Identify which cell holds the provided text, then report its (x, y) central coordinate. 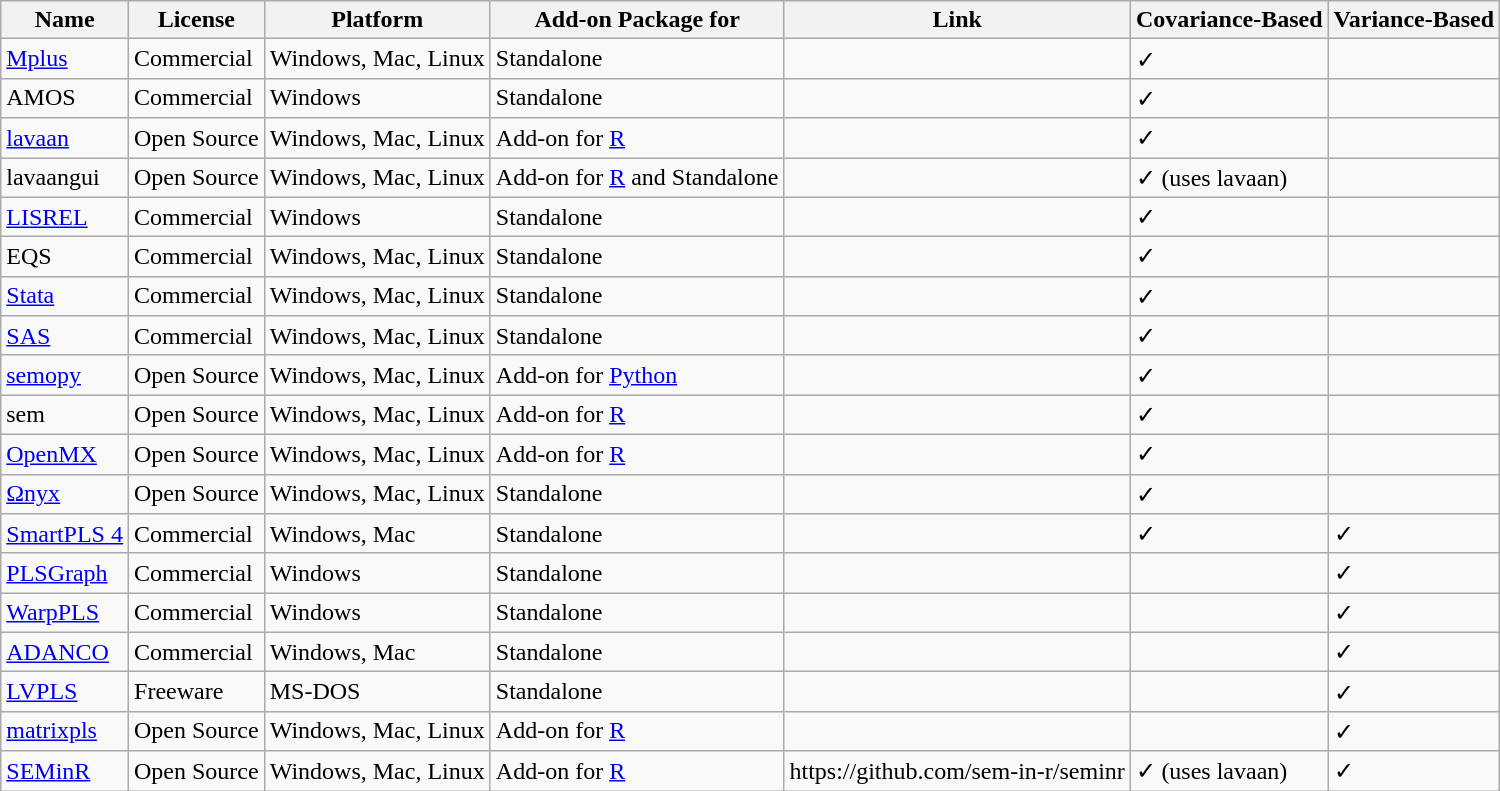
lavaan (65, 138)
OpenMX (65, 454)
SEMinR (65, 771)
MS-DOS (377, 692)
LISREL (65, 217)
LVPLS (65, 692)
Variance-Based (1414, 20)
PLSGraph (65, 573)
ADANCO (65, 652)
EQS (65, 257)
SmartPLS 4 (65, 534)
Add-on Package for (637, 20)
WarpPLS (65, 613)
matrixpls (65, 731)
Link (957, 20)
Covariance-Based (1229, 20)
Name (65, 20)
Stata (65, 296)
https://github.com/sem-in-r/seminr (957, 771)
Add-on for Python (637, 375)
Mplus (65, 59)
lavaangui (65, 178)
License (197, 20)
Freeware (197, 692)
Ωnyx (65, 494)
Platform (377, 20)
AMOS (65, 98)
SAS (65, 336)
semopy (65, 375)
Add-on for R and Standalone (637, 178)
sem (65, 415)
